Determine the [X, Y] coordinate at the center of the cell enclosing the given text.  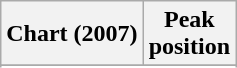
Peak position [189, 34]
Chart (2007) [72, 34]
